Identify which cell holds the provided text, then report its [x, y] central coordinate. 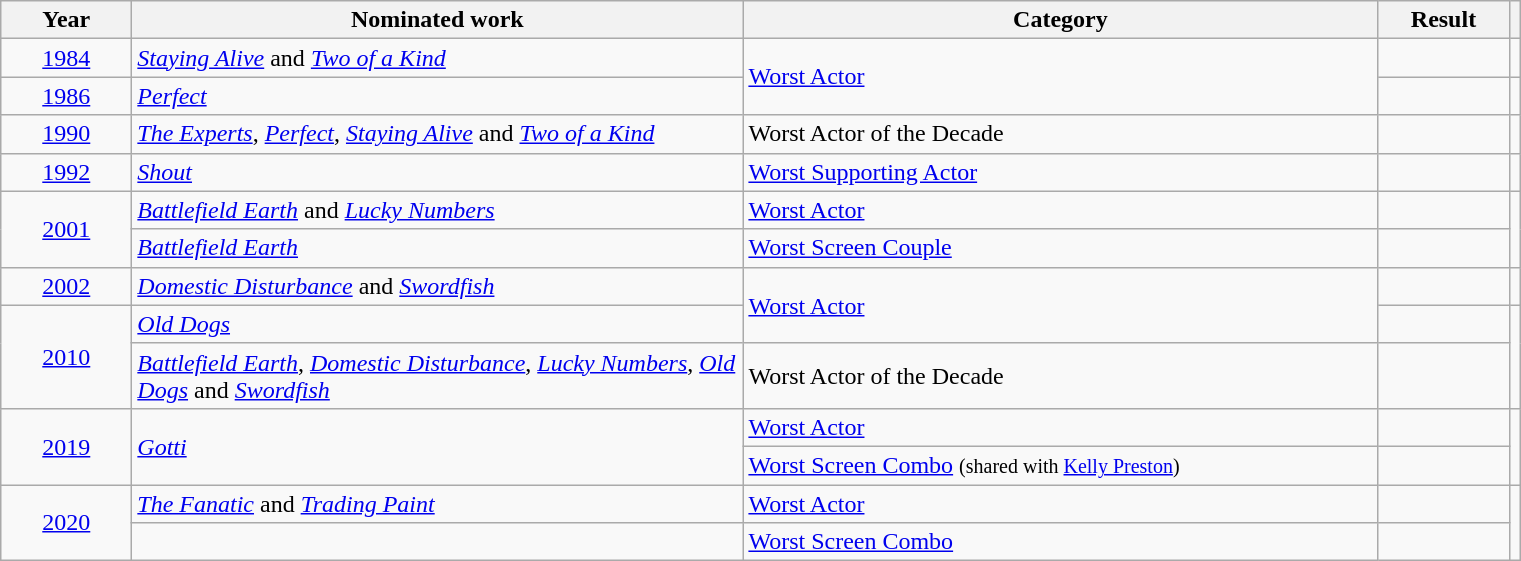
Domestic Disturbance and Swordfish [438, 286]
1984 [66, 58]
1986 [66, 96]
Gotti [438, 446]
Perfect [438, 96]
Battlefield Earth and Lucky Numbers [438, 210]
Worst Supporting Actor [1060, 172]
2019 [66, 446]
2010 [66, 356]
Worst Screen Combo (shared with Kelly Preston) [1060, 465]
Battlefield Earth [438, 248]
Staying Alive and Two of a Kind [438, 58]
2020 [66, 522]
1990 [66, 134]
Year [66, 20]
Worst Screen Combo [1060, 542]
The Experts, Perfect, Staying Alive and Two of a Kind [438, 134]
Result [1444, 20]
2001 [66, 229]
Category [1060, 20]
2002 [66, 286]
The Fanatic and Trading Paint [438, 503]
Battlefield Earth, Domestic Disturbance, Lucky Numbers, Old Dogs and Swordfish [438, 376]
Worst Screen Couple [1060, 248]
Shout [438, 172]
Old Dogs [438, 324]
Nominated work [438, 20]
1992 [66, 172]
